Return the (X, Y) coordinate for the center point of the cell that contains the specified text.  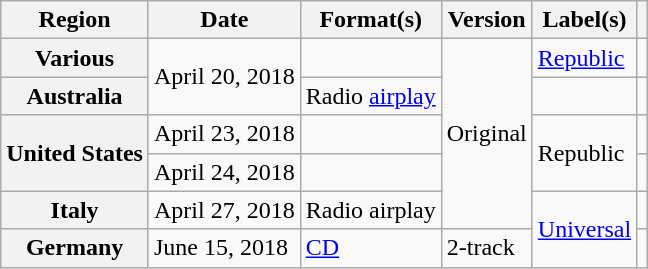
April 20, 2018 (224, 77)
CD (370, 248)
Original (486, 134)
Universal (584, 229)
Region (75, 20)
Australia (75, 96)
2-track (486, 248)
June 15, 2018 (224, 248)
Various (75, 58)
April 27, 2018 (224, 210)
Germany (75, 248)
April 24, 2018 (224, 172)
April 23, 2018 (224, 134)
Version (486, 20)
Label(s) (584, 20)
Date (224, 20)
United States (75, 153)
Italy (75, 210)
Format(s) (370, 20)
